Capture the cell that displays the provided text and extract its (x, y) central coordinate. 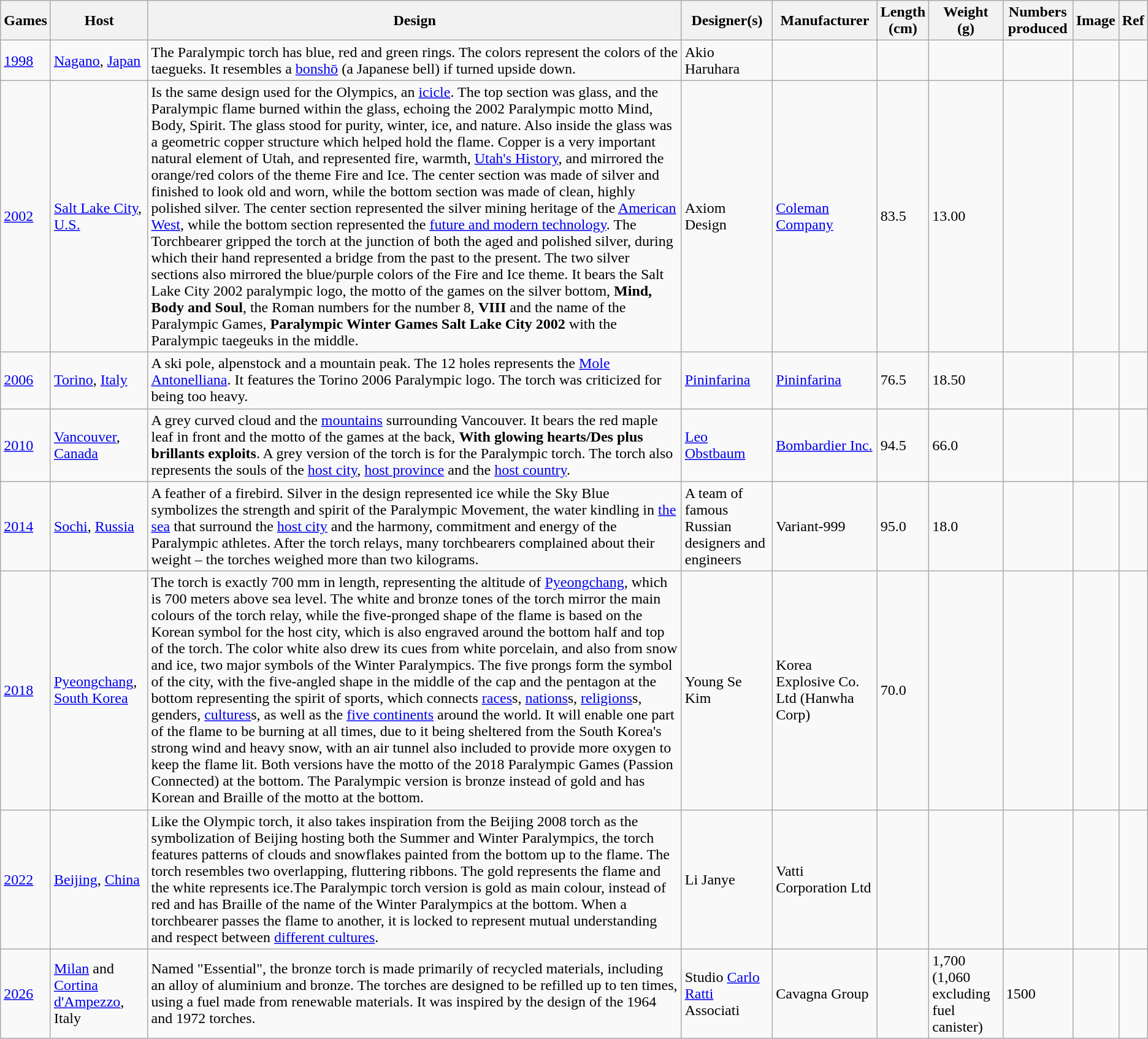
Salt Lake City, U.S. (99, 216)
2002 (26, 216)
Numbers produced (1038, 21)
2014 (26, 526)
Host (99, 21)
Studio Carlo Ratti Associati (727, 994)
Leo Obstbaum (727, 445)
Pyeongchang, South Korea (99, 691)
2018 (26, 691)
Li Janye (727, 880)
70.0 (903, 691)
Korea Explosive Co. Ltd (Hanwha Corp) (825, 691)
2010 (26, 445)
Torino, Italy (99, 380)
1,700 (1,060 excluding fuel canister) (966, 994)
2006 (26, 380)
18.50 (966, 380)
Nagano, Japan (99, 60)
95.0 (903, 526)
Young Se Kim (727, 691)
Beijing, China (99, 880)
18.0 (966, 526)
Vatti Corporation Ltd (825, 880)
Milan and Cortina d'Ampezzo, Italy (99, 994)
Cavagna Group (825, 994)
83.5 (903, 216)
76.5 (903, 380)
Vancouver, Canada (99, 445)
Length(cm) (903, 21)
66.0 (966, 445)
Bombardier Inc. (825, 445)
1500 (1038, 994)
Image (1095, 21)
Ref (1133, 21)
2022 (26, 880)
Coleman Company (825, 216)
Sochi, Russia (99, 526)
Designer(s) (727, 21)
Variant-999 (825, 526)
Weight(g) (966, 21)
2026 (26, 994)
Axiom Design (727, 216)
A team of famous Russian designers and engineers (727, 526)
13.00 (966, 216)
Design (415, 21)
Manufacturer (825, 21)
Games (26, 21)
1998 (26, 60)
94.5 (903, 445)
Akio Haruhara (727, 60)
